Pinpoint the cell where the given text exists, returning its (X, Y) midpoint coordinate. 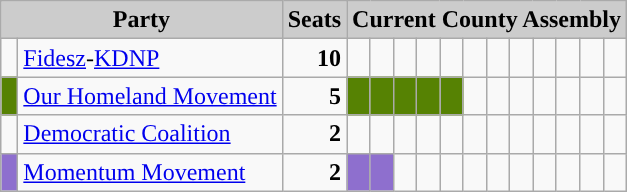
Democratic Coalition (150, 134)
Fidesz-KDNP (150, 58)
Our Homeland Movement (150, 96)
Seats (314, 20)
5 (314, 96)
10 (314, 58)
Momentum Movement (150, 172)
Party (142, 20)
Current County Assembly (487, 20)
